For the text-containing cell, return its midpoint in [x, y] coordinate format. 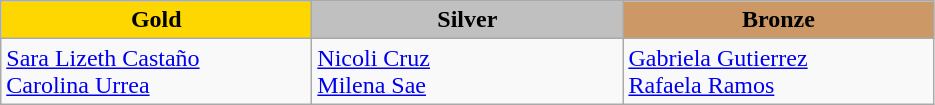
Silver [468, 20]
Bronze [778, 20]
Nicoli CruzMilena Sae [468, 72]
Gold [156, 20]
Gabriela GutierrezRafaela Ramos [778, 72]
Sara Lizeth CastañoCarolina Urrea [156, 72]
